Detect which cell encompasses the target text, then output its [x, y] center coordinate. 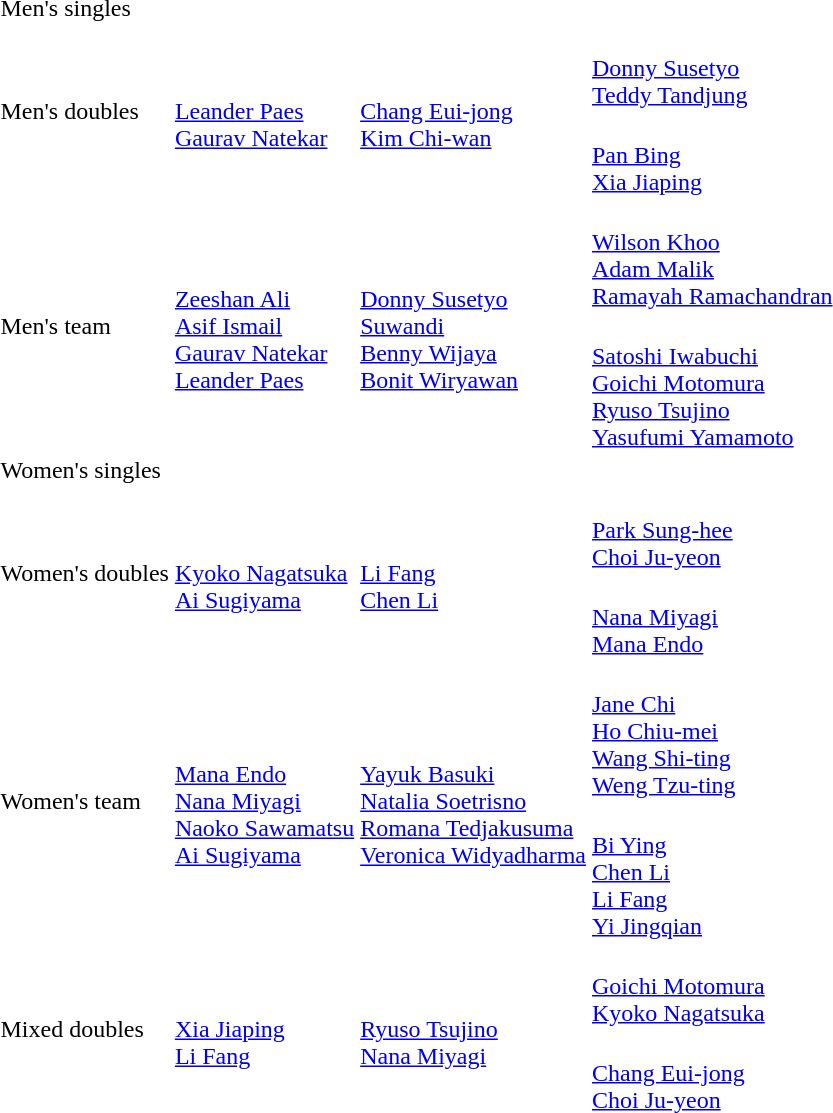
Yayuk BasukiNatalia SoetrisnoRomana TedjakusumaVeronica Widyadharma [474, 802]
Chang Eui-jongKim Chi-wan [474, 112]
Li FangChen Li [474, 574]
Zeeshan AliAsif IsmailGaurav NatekarLeander Paes [264, 326]
Kyoko NagatsukaAi Sugiyama [264, 574]
Donny SusetyoSuwandiBenny WijayaBonit Wiryawan [474, 326]
Leander PaesGaurav Natekar [264, 112]
Mana EndoNana MiyagiNaoko SawamatsuAi Sugiyama [264, 802]
